Determine the (x, y) coordinate at the center of the cell enclosing the given text.  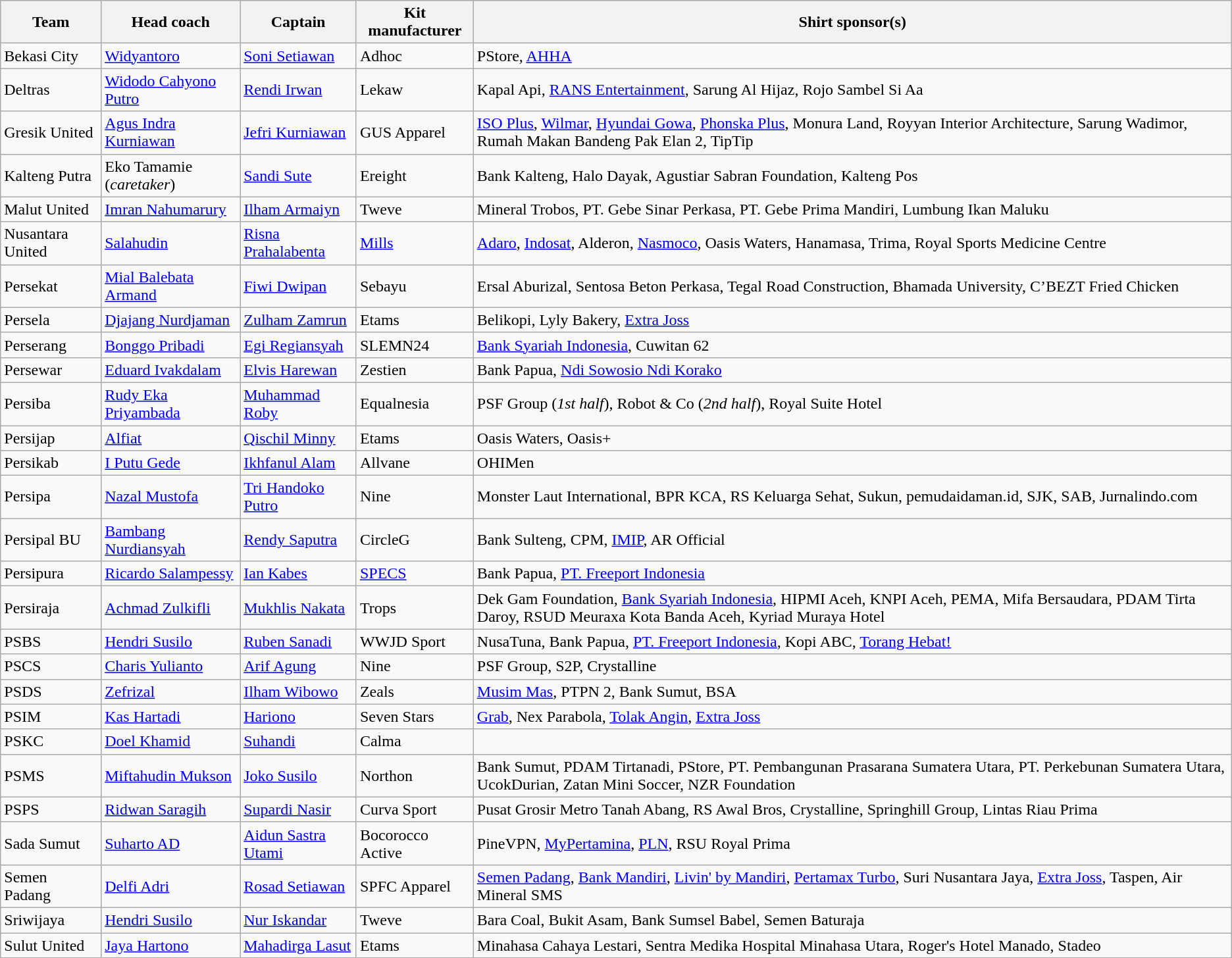
Achmad Zulkifli (171, 608)
Bonggo Pribadi (171, 345)
PSBS (51, 642)
PSF Group (1st half), Robot & Co (2nd half), Royal Suite Hotel (852, 404)
Zulham Zamrun (299, 320)
OHIMen (852, 463)
Ilham Armaiyn (299, 209)
Trops (415, 608)
Sada Sumut (51, 844)
Persipal BU (51, 540)
Bocorocco Active (415, 844)
Deltras (51, 89)
GUS Apparel (415, 133)
PineVPN, MyPertamina, PLN, RSU Royal Prima (852, 844)
Persewar (51, 370)
Minahasa Cahaya Lestari, Sentra Medika Hospital Minahasa Utara, Roger's Hotel Manado, Stadeo (852, 945)
Allvane (415, 463)
Widodo Cahyono Putro (171, 89)
Egi Regiansyah (299, 345)
Bank Papua, PT. Freeport Indonesia (852, 574)
Aidun Sastra Utami (299, 844)
Semen Padang (51, 886)
PSKC (51, 742)
Eko Tamamie (caretaker) (171, 175)
Ridwan Saragih (171, 809)
Rendi Irwan (299, 89)
Delfi Adri (171, 886)
Belikopi, Lyly Bakery, Extra Joss (852, 320)
WWJD Sport (415, 642)
CircleG (415, 540)
Soni Setiawan (299, 56)
Grab, Nex Parabola, Tolak Angin, Extra Joss (852, 717)
Captain (299, 22)
Shirt sponsor(s) (852, 22)
Head coach (171, 22)
PStore, AHHA (852, 56)
Salahudin (171, 243)
Calma (415, 742)
Miftahudin Mukson (171, 775)
Persipura (51, 574)
Kas Hartadi (171, 717)
Risna Prahalabenta (299, 243)
Ricardo Salampessy (171, 574)
Ersal Aburizal, Sentosa Beton Perkasa, Tegal Road Construction, Bhamada University, C’BEZT Fried Chicken (852, 286)
Persipa (51, 497)
Ikhfanul Alam (299, 463)
Bekasi City (51, 56)
ISO Plus, Wilmar, Hyundai Gowa, Phonska Plus, Monura Land, Royyan Interior Architecture, Sarung Wadimor, Rumah Makan Bandeng Pak Elan 2, TipTip (852, 133)
NusaTuna, Bank Papua, PT. Freeport Indonesia, Kopi ABC, Torang Hebat! (852, 642)
Suhandi (299, 742)
Muhammad Roby (299, 404)
Mineral Trobos, PT. Gebe Sinar Perkasa, PT. Gebe Prima Mandiri, Lumbung Ikan Maluku (852, 209)
Ereight (415, 175)
Bara Coal, Bukit Asam, Bank Sumsel Babel, Semen Baturaja (852, 920)
Nazal Mustofa (171, 497)
Musim Mas, PTPN 2, Bank Sumut, BSA (852, 692)
Persijap (51, 438)
I Putu Gede (171, 463)
PSPS (51, 809)
PSF Group, S2P, Crystalline (852, 667)
Zestien (415, 370)
Ruben Sanadi (299, 642)
Mukhlis Nakata (299, 608)
Sandi Sute (299, 175)
Persikab (51, 463)
Pusat Grosir Metro Tanah Abang, RS Awal Bros, Crystalline, Springhill Group, Lintas Riau Prima (852, 809)
Northon (415, 775)
Eduard Ivakdalam (171, 370)
Ian Kabes (299, 574)
Imran Nahumarury (171, 209)
Perserang (51, 345)
Djajang Nurdjaman (171, 320)
Bank Syariah Indonesia, Cuwitan 62 (852, 345)
Tri Handoko Putro (299, 497)
Sulut United (51, 945)
Mills (415, 243)
Qischil Minny (299, 438)
PSDS (51, 692)
Zeals (415, 692)
Seven Stars (415, 717)
Agus Indra Kurniawan (171, 133)
Rudy Eka Priyambada (171, 404)
Suharto AD (171, 844)
Malut United (51, 209)
Lekaw (415, 89)
Persela (51, 320)
Kapal Api, RANS Entertainment, Sarung Al Hijaz, Rojo Sambel Si Aa (852, 89)
SLEMN24 (415, 345)
Bank Sulteng, CPM, IMIP, AR Official (852, 540)
Team (51, 22)
Joko Susilo (299, 775)
Bank Kalteng, Halo Dayak, Agustiar Sabran Foundation, Kalteng Pos (852, 175)
PSMS (51, 775)
SPECS (415, 574)
Semen Padang, Bank Mandiri, Livin' by Mandiri, Pertamax Turbo, Suri Nusantara Jaya, Extra Joss, Taspen, Air Mineral SMS (852, 886)
Sebayu (415, 286)
Rendy Saputra (299, 540)
Kit manufacturer (415, 22)
Monster Laut International, BPR KCA, RS Keluarga Sehat, Sukun, pemudaidaman.id, SJK, SAB, Jurnalindo.com (852, 497)
Persiba (51, 404)
Ilham Wibowo (299, 692)
Widyantoro (171, 56)
Mahadirga Lasut (299, 945)
Adhoc (415, 56)
Oasis Waters, Oasis+ (852, 438)
Zefrizal (171, 692)
Bambang Nurdiansyah (171, 540)
Fiwi Dwipan (299, 286)
SPFC Apparel (415, 886)
Nusantara United (51, 243)
Charis Yulianto (171, 667)
Mial Balebata Armand (171, 286)
Jefri Kurniawan (299, 133)
Equalnesia (415, 404)
Elvis Harewan (299, 370)
Doel Khamid (171, 742)
Sriwijaya (51, 920)
Supardi Nasir (299, 809)
Curva Sport (415, 809)
Hariono (299, 717)
Nur Iskandar (299, 920)
PSIM (51, 717)
Adaro, Indosat, Alderon, Nasmoco, Oasis Waters, Hanamasa, Trima, Royal Sports Medicine Centre (852, 243)
Jaya Hartono (171, 945)
Arif Agung (299, 667)
PSCS (51, 667)
Persiraja (51, 608)
Alfiat (171, 438)
Persekat (51, 286)
Bank Papua, Ndi Sowosio Ndi Korako (852, 370)
Rosad Setiawan (299, 886)
Gresik United (51, 133)
Kalteng Putra (51, 175)
